Find where the given text appears and provide that cell's center as [X, Y] coordinate. 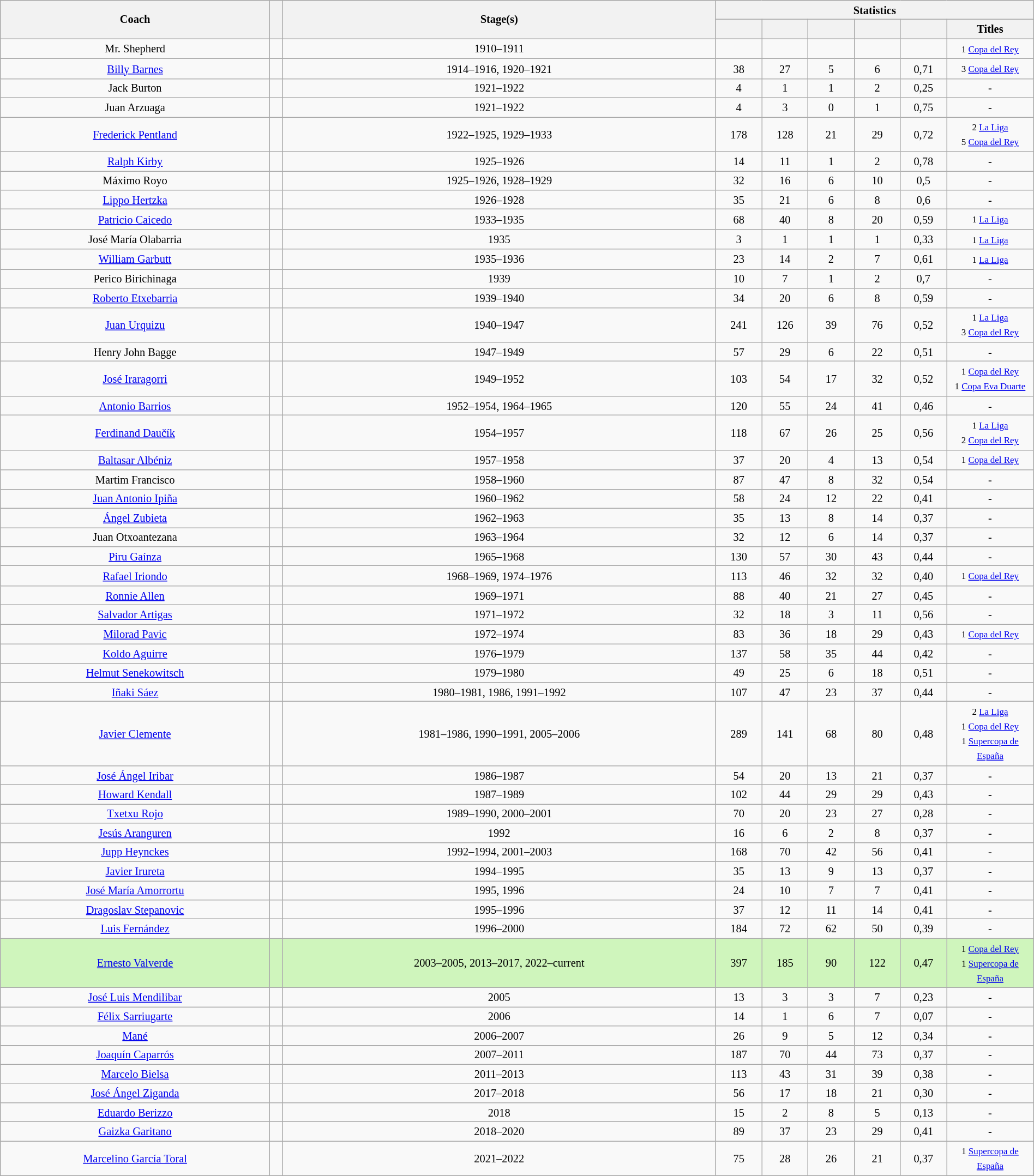
Mané [135, 1036]
Ernesto Valverde [135, 963]
1992 [499, 833]
Coach [135, 19]
1987–1989 [499, 794]
397 [738, 963]
2007–2011 [499, 1054]
1979–1980 [499, 673]
0,13 [924, 1112]
102 [738, 794]
Rafael Iriondo [135, 576]
0,34 [924, 1036]
1910–1911 [499, 49]
126 [785, 325]
Joaquín Caparrós [135, 1054]
Martim Francisco [135, 480]
0,72 [924, 134]
Juan Urquizu [135, 325]
1 Supercopa de España [990, 1158]
1958–1960 [499, 480]
1 Copa del Rey1 Copa Eva Duarte [990, 378]
José María Amorrortu [135, 890]
Máximo Royo [135, 180]
1981–1986, 1990–1991, 2005–2006 [499, 733]
Titles [990, 29]
1947–1949 [499, 351]
José Iraragorri [135, 378]
Gaizka Garitano [135, 1131]
1995–1996 [499, 909]
0,23 [924, 997]
Iñaki Sáez [135, 691]
Javier Irureta [135, 871]
187 [738, 1054]
83 [738, 634]
Juan Antonio Ipiña [135, 498]
Lippo Hertzka [135, 200]
1922–1925, 1929–1933 [499, 134]
Jupp Heynckes [135, 852]
José Luis Mendilibar [135, 997]
0,45 [924, 595]
15 [738, 1112]
2018–2020 [499, 1131]
Marcelo Bielsa [135, 1074]
0,5 [924, 180]
2006–2007 [499, 1036]
0,61 [924, 260]
72 [785, 928]
168 [738, 852]
289 [738, 733]
Salvador Artigas [135, 614]
2011–2013 [499, 1074]
0,07 [924, 1016]
Juan Otxoantezana [135, 536]
Ronnie Allen [135, 595]
42 [831, 852]
62 [831, 928]
0,71 [924, 69]
Piru Gaínza [135, 556]
0 [831, 107]
Dragoslav Stepanovic [135, 909]
1935 [499, 239]
1972–1974 [499, 634]
1965–1968 [499, 556]
Félix Sarriugarte [135, 1016]
Perico Birichinaga [135, 278]
1986–1987 [499, 775]
Antonio Barrios [135, 406]
Jack Burton [135, 88]
William Garbutt [135, 260]
2 La Liga5 Copa del Rey [990, 134]
Ferdinand Daučík [135, 432]
1939 [499, 278]
Roberto Etxebarria [135, 298]
50 [877, 928]
Marcelino García Toral [135, 1158]
0,48 [924, 733]
José Ángel Iribar [135, 775]
Helmut Senekowitsch [135, 673]
1969–1971 [499, 595]
1957–1958 [499, 460]
1962–1963 [499, 518]
89 [738, 1131]
73 [877, 1054]
1996–2000 [499, 928]
36 [785, 634]
2017–2018 [499, 1093]
2 La Liga1 Copa del Rey1 Supercopa de España [990, 733]
2018 [499, 1112]
34 [738, 298]
1976–1979 [499, 653]
1940–1947 [499, 325]
122 [877, 963]
Koldo Aguirre [135, 653]
130 [738, 556]
1935–1936 [499, 260]
1914–1916, 1920–1921 [499, 69]
120 [738, 406]
49 [738, 673]
1960–1962 [499, 498]
Howard Kendall [135, 794]
Ralph Kirby [135, 161]
2006 [499, 1016]
0,39 [924, 928]
241 [738, 325]
1949–1952 [499, 378]
1925–1926 [499, 161]
28 [785, 1158]
1 Copa del Rey1 Supercopa de España [990, 963]
1994–1995 [499, 871]
41 [877, 406]
30 [831, 556]
3 Copa del Rey [990, 69]
31 [831, 1074]
0,30 [924, 1093]
0,46 [924, 406]
0,38 [924, 1074]
1926–1928 [499, 200]
1933–1935 [499, 219]
Javier Clemente [135, 733]
87 [738, 480]
1971–1972 [499, 614]
0,40 [924, 576]
Mr. Shepherd [135, 49]
1 La Liga2 Copa del Rey [990, 432]
1980–1981, 1986, 1991–1992 [499, 691]
128 [785, 134]
2005 [499, 997]
184 [738, 928]
103 [738, 378]
0,75 [924, 107]
Milorad Pavic [135, 634]
2021–2022 [499, 1158]
Billy Barnes [135, 69]
0,28 [924, 813]
76 [877, 325]
67 [785, 432]
137 [738, 653]
141 [785, 733]
1992–1994, 2001–2003 [499, 852]
1968–1969, 1974–1976 [499, 576]
José María Olabarria [135, 239]
0,42 [924, 653]
Luis Fernández [135, 928]
0,33 [924, 239]
80 [877, 733]
0,7 [924, 278]
Baltasar Albéniz [135, 460]
1954–1957 [499, 432]
185 [785, 963]
1952–1954, 1964–1965 [499, 406]
46 [785, 576]
1995, 1996 [499, 890]
0,6 [924, 200]
Stage(s) [499, 19]
1963–1964 [499, 536]
Ángel Zubieta [135, 518]
118 [738, 432]
Jesús Aranguren [135, 833]
Txetxu Rojo [135, 813]
107 [738, 691]
90 [831, 963]
Henry John Bagge [135, 351]
1939–1940 [499, 298]
0,78 [924, 161]
Statistics [875, 10]
1 La Liga3 Copa del Rey [990, 325]
1989–1990, 2000–2001 [499, 813]
2003–2005, 2013–2017, 2022–current [499, 963]
178 [738, 134]
1925–1926, 1928–1929 [499, 180]
88 [738, 595]
José Ángel Ziganda [135, 1093]
75 [738, 1158]
Juan Arzuaga [135, 107]
55 [785, 406]
Eduardo Berizzo [135, 1112]
Patricio Caicedo [135, 219]
38 [738, 69]
0,47 [924, 963]
0,25 [924, 88]
Frederick Pentland [135, 134]
